Locate the cell with the specified text and output its (X, Y) center coordinate. 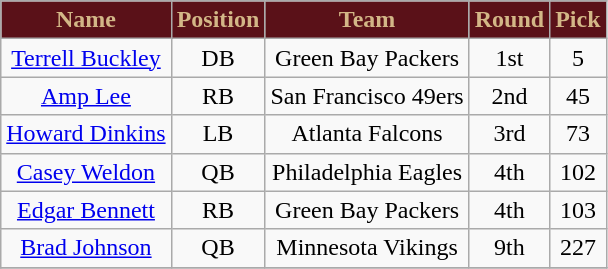
Round (509, 20)
Casey Weldon (86, 172)
1st (509, 58)
Name (86, 20)
San Francisco 49ers (367, 96)
9th (509, 248)
Brad Johnson (86, 248)
102 (578, 172)
Pick (578, 20)
Terrell Buckley (86, 58)
Howard Dinkins (86, 134)
2nd (509, 96)
73 (578, 134)
LB (218, 134)
Team (367, 20)
227 (578, 248)
45 (578, 96)
103 (578, 210)
3rd (509, 134)
Philadelphia Eagles (367, 172)
Amp Lee (86, 96)
Edgar Bennett (86, 210)
5 (578, 58)
Minnesota Vikings (367, 248)
Atlanta Falcons (367, 134)
Position (218, 20)
DB (218, 58)
